Detect which cell encompasses the target text, then output its [X, Y] center coordinate. 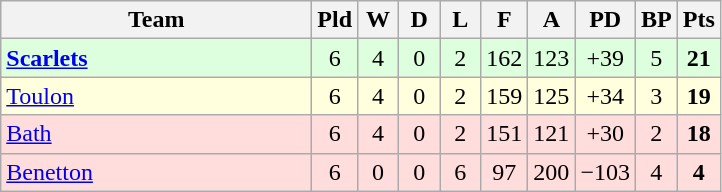
Pts [698, 20]
A [552, 20]
Scarlets [156, 58]
21 [698, 58]
Bath [156, 134]
5 [656, 58]
3 [656, 96]
Pld [335, 20]
+30 [606, 134]
123 [552, 58]
97 [504, 172]
162 [504, 58]
PD [606, 20]
18 [698, 134]
D [420, 20]
151 [504, 134]
F [504, 20]
BP [656, 20]
Toulon [156, 96]
200 [552, 172]
125 [552, 96]
19 [698, 96]
L [460, 20]
+39 [606, 58]
121 [552, 134]
Team [156, 20]
−103 [606, 172]
159 [504, 96]
W [378, 20]
+34 [606, 96]
Benetton [156, 172]
